Return [X, Y] of the center of cell containing provided text 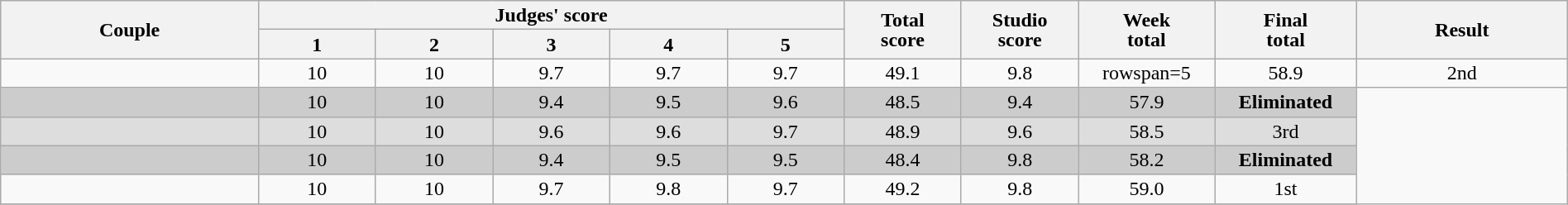
58.2 [1146, 160]
3 [552, 45]
3rd [1285, 131]
49.1 [903, 73]
57.9 [1146, 102]
5 [786, 45]
58.5 [1146, 131]
rowspan=5 [1146, 73]
59.0 [1146, 188]
1 [317, 45]
1st [1285, 188]
48.4 [903, 160]
Weektotal [1146, 30]
2nd [1462, 73]
Result [1462, 30]
Judges' score [551, 15]
2 [434, 45]
Couple [130, 30]
48.5 [903, 102]
Totalscore [903, 30]
4 [668, 45]
Studioscore [1020, 30]
48.9 [903, 131]
49.2 [903, 188]
58.9 [1285, 73]
Finaltotal [1285, 30]
